Capture the cell that displays the provided text and extract its (X, Y) central coordinate. 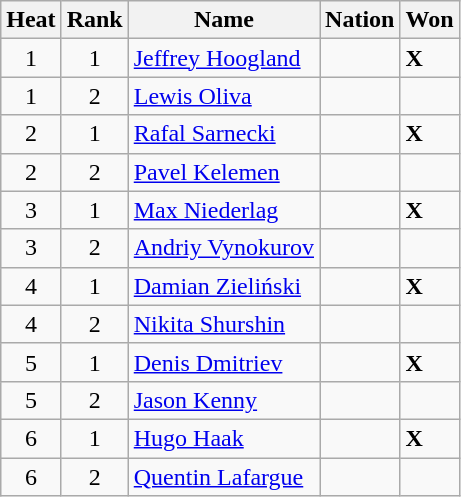
Heat (31, 20)
Jason Kenny (224, 400)
Andriy Vynokurov (224, 248)
Pavel Kelemen (224, 172)
Quentin Lafargue (224, 477)
Hugo Haak (224, 438)
Won (430, 20)
Jeffrey Hoogland (224, 58)
Nation (360, 20)
Max Niederlag (224, 210)
Denis Dmitriev (224, 362)
Lewis Oliva (224, 96)
Nikita Shurshin (224, 324)
Rank (94, 20)
Rafal Sarnecki (224, 134)
Name (224, 20)
Damian Zieliński (224, 286)
